Extract the (x, y) coordinate from the center of the cell holding the provided text.  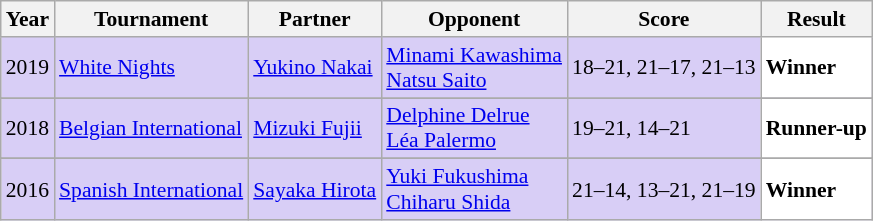
Runner-up (816, 128)
Spanish International (151, 190)
2018 (28, 128)
Result (816, 19)
21–14, 13–21, 21–19 (664, 190)
Sayaka Hirota (314, 190)
Score (664, 19)
19–21, 14–21 (664, 128)
Mizuki Fujii (314, 128)
Belgian International (151, 128)
Yuki Fukushima Chiharu Shida (474, 190)
Opponent (474, 19)
Yukino Nakai (314, 68)
Delphine Delrue Léa Palermo (474, 128)
Partner (314, 19)
Year (28, 19)
White Nights (151, 68)
Minami Kawashima Natsu Saito (474, 68)
Tournament (151, 19)
18–21, 21–17, 21–13 (664, 68)
2019 (28, 68)
2016 (28, 190)
